Determine the [X, Y] coordinate at the center of the cell enclosing the given text.  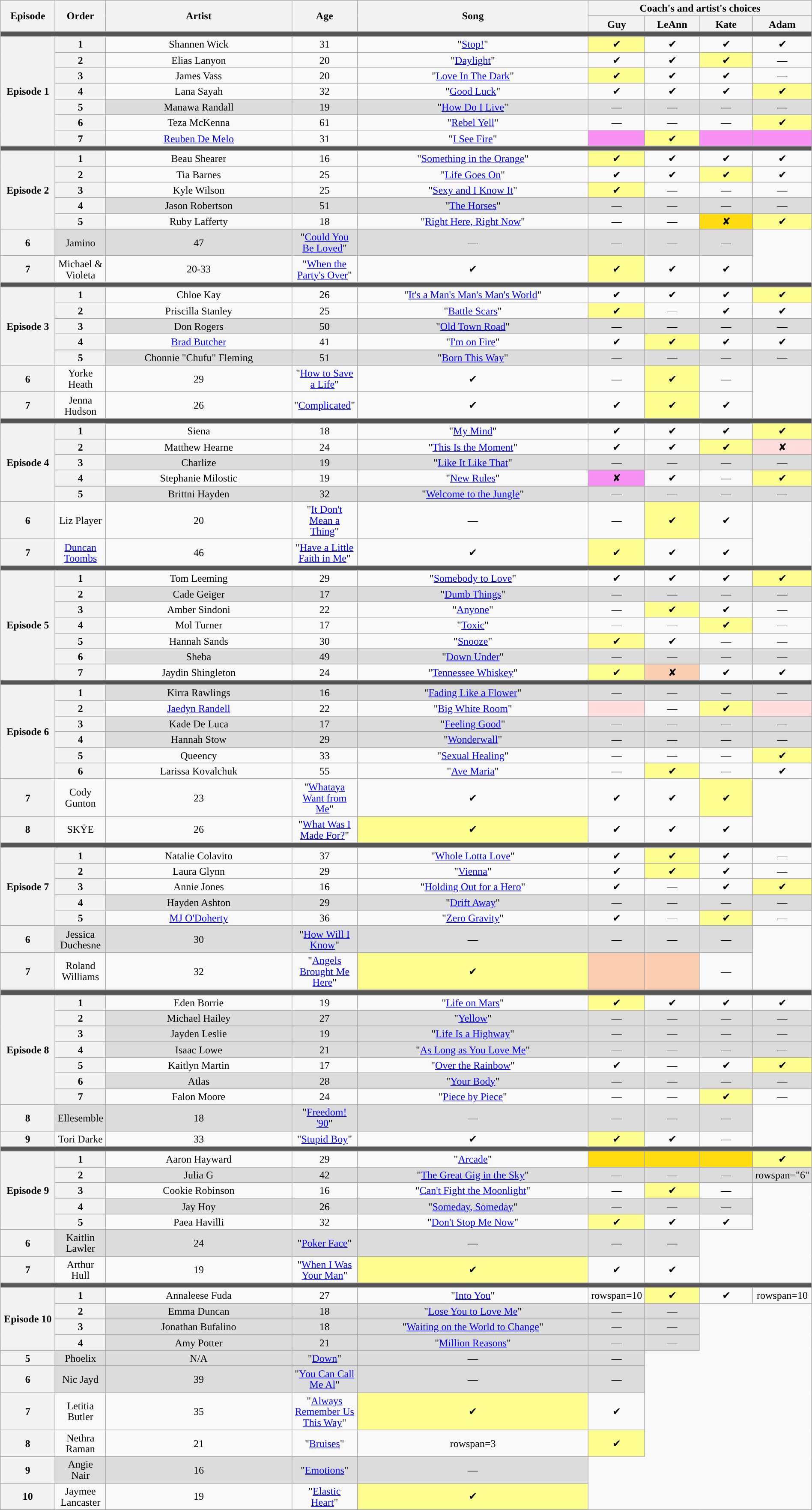
Episode [28, 16]
Hannah Sands [199, 641]
Jason Robertson [199, 206]
Priscilla Stanley [199, 310]
MJ O'Doherty [199, 918]
Mol Turner [199, 625]
Natalie Colavito [199, 855]
"I'm on Fire" [473, 342]
"Life Goes On" [473, 174]
50 [325, 326]
rowspan=3 [473, 1443]
Chloe Kay [199, 295]
"Born This Way" [473, 357]
Jay Hoy [199, 1206]
"Angels Brought Me Here" [325, 971]
Tia Barnes [199, 174]
"Drift Away" [473, 902]
"Anyone" [473, 610]
35 [199, 1411]
"Holding Out for a Hero" [473, 887]
Liz Player [81, 520]
"Always Remember Us This Way" [325, 1411]
"Zero Gravity" [473, 918]
"Right Here, Right Now" [473, 221]
"Fading Like a Flower" [473, 692]
Tom Leeming [199, 578]
Episode 3 [28, 326]
Ruby Lafferty [199, 221]
Jamino [81, 242]
Michael & Violeta [81, 269]
20-33 [199, 269]
Age [325, 16]
41 [325, 342]
"Sexy and I Know It" [473, 190]
Charlize [199, 463]
N/A [199, 1358]
10 [28, 1496]
Episode 1 [28, 91]
Episode 7 [28, 887]
"When the Party's Over" [325, 269]
"It Don't Mean a Thing" [325, 520]
"Could You Be Loved" [325, 242]
Jessica Duchesne [81, 939]
Queency [199, 756]
Michael Hailey [199, 1019]
Song [473, 16]
"Poker Face" [325, 1243]
Episode 8 [28, 1050]
Angie Nair [81, 1470]
"Tennessee Whiskey" [473, 673]
Kirra Rawlings [199, 692]
James Vass [199, 75]
Annie Jones [199, 887]
"Whataya Want from Me" [325, 798]
Letitia Butler [81, 1411]
SKŸE [81, 829]
Phoelix [81, 1358]
Jenna Hudson [81, 405]
"It's a Man's Man's Man's World" [473, 295]
"Welcome to the Jungle" [473, 493]
"Waiting on the World to Change" [473, 1327]
Episode 6 [28, 732]
"Snooze" [473, 641]
Emma Duncan [199, 1311]
Hayden Ashton [199, 902]
"Million Reasons" [473, 1343]
rowspan="6" [782, 1175]
"Freedom! '90" [325, 1118]
Sheba [199, 656]
"Somebody to Love" [473, 578]
Brad Butcher [199, 342]
Nic Jayd [81, 1379]
"Good Luck" [473, 92]
Chonnie "Chufu" Fleming [199, 357]
36 [325, 918]
Larissa Kovalchuk [199, 771]
Beau Shearer [199, 158]
"Lose You to Love Me" [473, 1311]
28 [325, 1081]
"The Great Gig in the Sky" [473, 1175]
"The Horses" [473, 206]
Lana Sayah [199, 92]
"Someday, Someday" [473, 1206]
"Big White Room" [473, 709]
"Daylight" [473, 60]
"New Rules" [473, 478]
"How Will I Know" [325, 939]
Brittni Hayden [199, 493]
"Toxic" [473, 625]
"Your Body" [473, 1081]
Jaymee Lancaster [81, 1496]
"Down" [325, 1358]
Julia G [199, 1175]
Amber Sindoni [199, 610]
"Complicated" [325, 405]
Episode 2 [28, 190]
Artist [199, 16]
"Rebel Yell" [473, 123]
Arthur Hull [81, 1269]
Yorke Heath [81, 379]
Ellesemble [81, 1118]
Episode 4 [28, 463]
Order [81, 16]
39 [199, 1379]
"Feeling Good" [473, 724]
"Arcade" [473, 1159]
"Life on Mars" [473, 1002]
42 [325, 1175]
Elias Lanyon [199, 60]
"Ave Maria" [473, 771]
Nethra Raman [81, 1443]
"Down Under" [473, 656]
Jayden Leslie [199, 1034]
Paea Havilli [199, 1222]
Kade De Luca [199, 724]
Annaleese Fuda [199, 1295]
"Battle Scars" [473, 310]
Shannen Wick [199, 45]
Episode 5 [28, 625]
"Love In The Dark" [473, 75]
"Like It Like That" [473, 463]
"Stop!" [473, 45]
"Vienna" [473, 871]
Kaitlin Lawler [81, 1243]
"Yellow" [473, 1019]
Adam [782, 24]
"You Can Call Me Al" [325, 1379]
"My Mind" [473, 431]
"Life Is a Highway" [473, 1034]
Jaedyn Randell [199, 709]
"Wonderwall" [473, 739]
Aaron Hayward [199, 1159]
61 [325, 123]
"What Was I Made For?" [325, 829]
Coach's and artist's choices [700, 9]
"I See Fire" [473, 138]
Laura Glynn [199, 871]
Roland Williams [81, 971]
"Into You" [473, 1295]
"Old Town Road" [473, 326]
Teza McKenna [199, 123]
"Have a Little Faith in Me" [325, 552]
Jonathan Bufalino [199, 1327]
"Stupid Boy" [325, 1139]
Cade Geiger [199, 594]
Cookie Robinson [199, 1191]
Eden Borrie [199, 1002]
"How Do I Live" [473, 107]
Matthew Hearne [199, 446]
Hannah Stow [199, 739]
47 [199, 242]
Tori Darke [81, 1139]
"Over the Rainbow" [473, 1065]
Isaac Lowe [199, 1050]
"Piece by Piece" [473, 1097]
"Sexual Healing" [473, 756]
Siena [199, 431]
Stephanie Milostic [199, 478]
Kate [726, 24]
"Don't Stop Me Now" [473, 1222]
23 [199, 798]
Cody Gunton [81, 798]
Duncan Toombs [81, 552]
46 [199, 552]
"This Is the Moment" [473, 446]
Atlas [199, 1081]
"Whole Lotta Love" [473, 855]
55 [325, 771]
Reuben De Melo [199, 138]
"Something in the Orange" [473, 158]
"When I Was Your Man" [325, 1269]
Kaitlyn Martin [199, 1065]
"Emotions" [325, 1470]
"Can't Fight the Moonlight" [473, 1191]
Amy Potter [199, 1343]
Falon Moore [199, 1097]
37 [325, 855]
LeAnn [672, 24]
Episode 10 [28, 1319]
Guy [617, 24]
"As Long as You Love Me" [473, 1050]
"Elastic Heart" [325, 1496]
Kyle Wilson [199, 190]
Don Rogers [199, 326]
Manawa Randall [199, 107]
"Dumb Things" [473, 594]
"Bruises" [325, 1443]
49 [325, 656]
Episode 9 [28, 1191]
"How to Save a Life" [325, 379]
Jaydin Shingleton [199, 673]
